Locate the cell with the specified text and output its [X, Y] center coordinate. 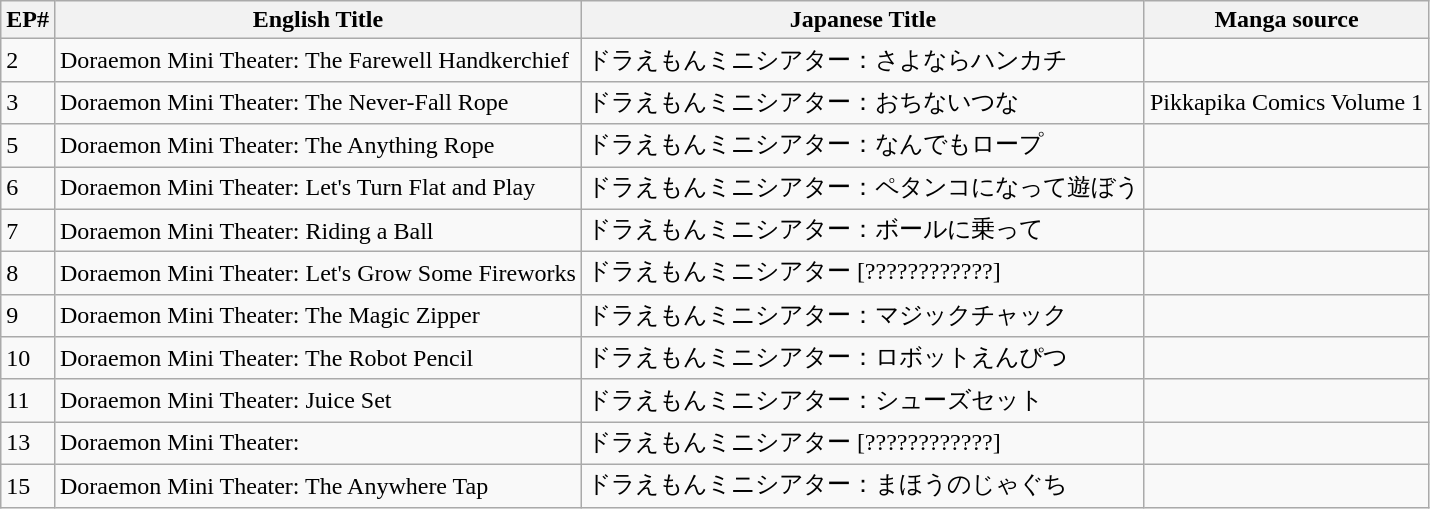
2 [28, 60]
10 [28, 358]
Manga source [1286, 20]
ドラえもんミニシアター：ボールに乗って [862, 230]
Doraemon Mini Theater: The Anything Rope [318, 146]
ドラえもんミニシアター：おちないつな [862, 102]
Doraemon Mini Theater: Let's Grow Some Fireworks [318, 274]
Doraemon Mini Theater: The Robot Pencil [318, 358]
ドラえもんミニシアター：なんでもロープ [862, 146]
9 [28, 316]
Doraemon Mini Theater: Riding a Ball [318, 230]
15 [28, 486]
ドラえもんミニシアター：ロボットえんぴつ [862, 358]
ドラえもんミニシアター：さよならハンカチ [862, 60]
6 [28, 188]
5 [28, 146]
11 [28, 400]
8 [28, 274]
Doraemon Mini Theater: The Never-Fall Rope [318, 102]
English Title [318, 20]
Doraemon Mini Theater: The Magic Zipper [318, 316]
Doraemon Mini Theater: [318, 444]
Japanese Title [862, 20]
Doraemon Mini Theater: The Anywhere Tap [318, 486]
ドラえもんミニシアター：まほうのじゃぐち [862, 486]
ドラえもんミニシアター：ペタンコになって遊ぼう [862, 188]
ドラえもんミニシアター：シューズセット [862, 400]
7 [28, 230]
3 [28, 102]
Pikkapika Comics Volume 1 [1286, 102]
ドラえもんミニシアター：マジックチャック [862, 316]
Doraemon Mini Theater: Let's Turn Flat and Play [318, 188]
13 [28, 444]
Doraemon Mini Theater: The Farewell Handkerchief [318, 60]
EP# [28, 20]
Doraemon Mini Theater: Juice Set [318, 400]
